Return the [x, y] coordinate for the center point of the cell that contains the specified text.  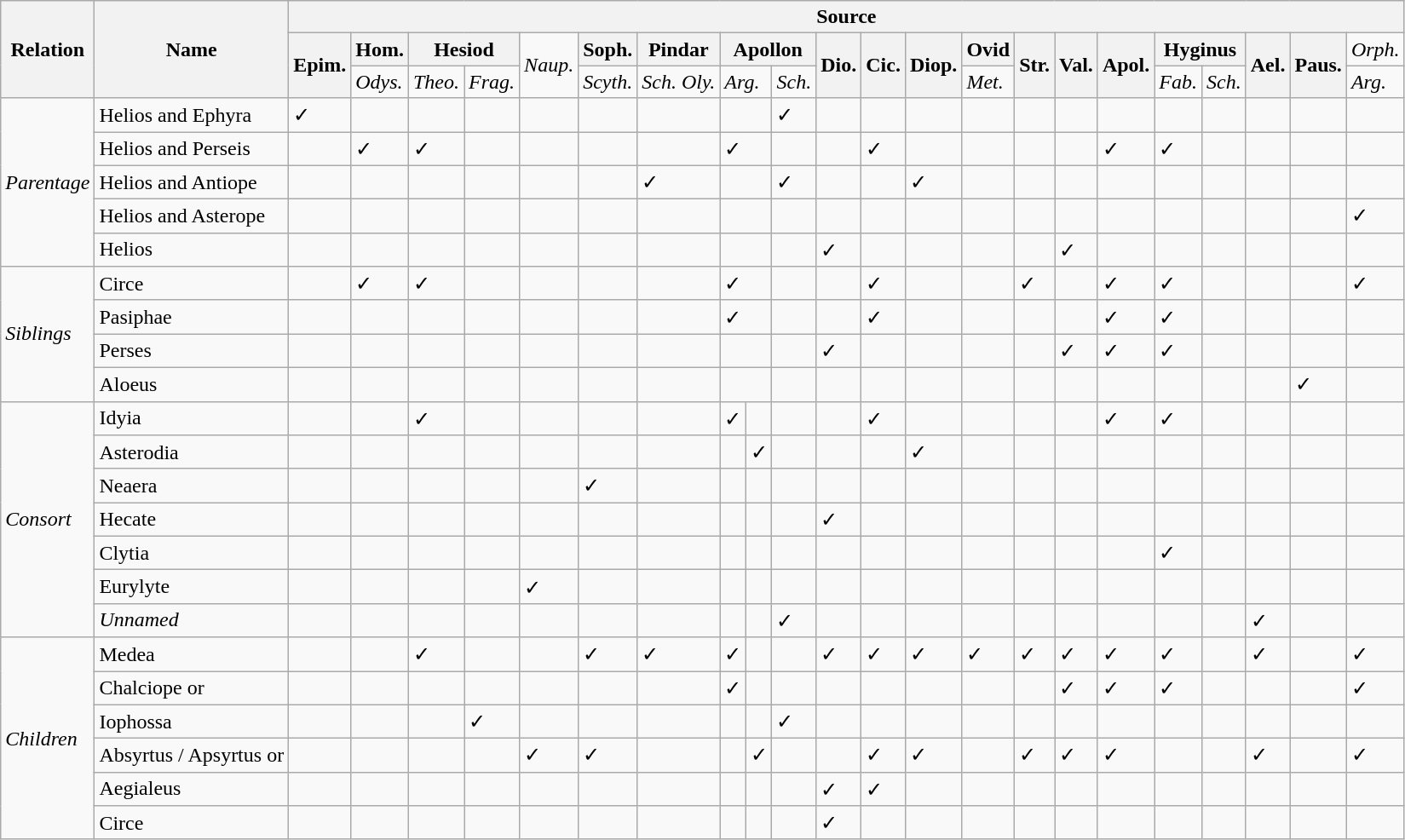
Odys. [380, 82]
Eurylyte [192, 587]
Ael. [1268, 66]
Sch. Oly. [678, 82]
Cic. [884, 66]
Chalciope or [192, 688]
Helios and Asterope [192, 216]
Soph. [608, 49]
Diop. [933, 66]
Idyia [192, 418]
Epim. [320, 66]
Apollon [769, 49]
Aegialeus [192, 789]
Siblings [48, 334]
Consort [48, 520]
Apol. [1126, 66]
Fab. [1178, 82]
Theo. [436, 82]
Scyth. [608, 82]
Helios and Antiope [192, 182]
Dio. [838, 66]
Orph. [1375, 49]
Asterodia [192, 452]
Iophossa [192, 722]
Hom. [380, 49]
Frag. [492, 82]
Helios and Ephyra [192, 115]
Ovid [988, 49]
Children [48, 738]
Medea [192, 654]
Clytia [192, 553]
Met. [988, 82]
Neaera [192, 486]
Pasiphae [192, 317]
Pindar [678, 49]
Perses [192, 351]
Name [192, 49]
Helios and Perseis [192, 148]
Val. [1077, 66]
Absyrtus / Apsyrtus or [192, 756]
Str. [1034, 66]
Relation [48, 49]
Paus. [1318, 66]
Naup. [549, 66]
Parentage [48, 182]
Source [847, 17]
Hyginus [1200, 49]
Helios [192, 250]
Aloeus [192, 384]
Hecate [192, 520]
Hesiod [464, 49]
Unnamed [192, 620]
